Identify which cell holds the provided text, then report its (x, y) central coordinate. 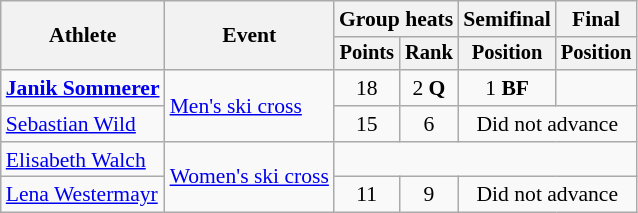
Women's ski cross (250, 178)
Athlete (83, 36)
1 BF (507, 88)
Rank (430, 54)
6 (430, 124)
Final (596, 19)
Lena Westermayr (83, 195)
Event (250, 36)
Janik Sommerer (83, 88)
Men's ski cross (250, 106)
Elisabeth Walch (83, 160)
Group heats (396, 19)
2 Q (430, 88)
Sebastian Wild (83, 124)
Points (367, 54)
18 (367, 88)
9 (430, 195)
11 (367, 195)
15 (367, 124)
Semifinal (507, 19)
